Capture the cell that displays the provided text and extract its [x, y] central coordinate. 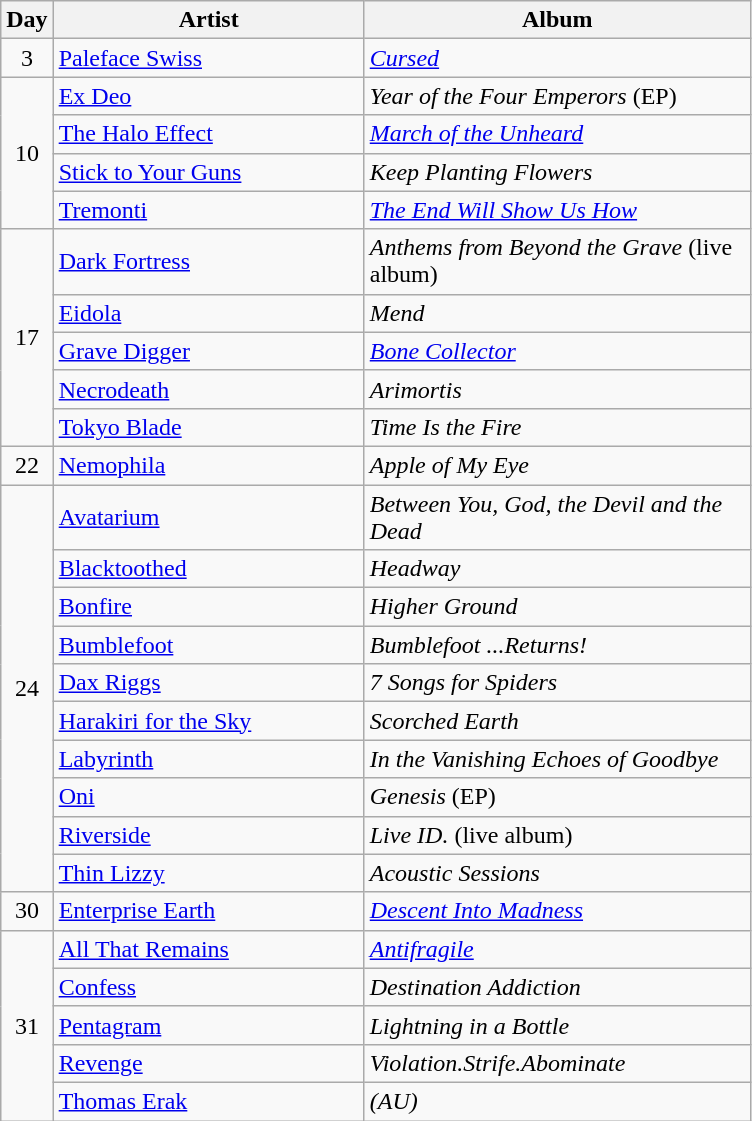
Anthems from Beyond the Grave (live album) [557, 262]
Antifragile [557, 949]
7 Songs for Spiders [557, 683]
Keep Planting Flowers [557, 172]
March of the Unheard [557, 134]
Album [557, 20]
Live ID. (live album) [557, 835]
Destination Addiction [557, 987]
Thomas Erak [208, 1101]
Descent Into Madness [557, 911]
Headway [557, 569]
Tokyo Blade [208, 427]
Higher Ground [557, 607]
Day [27, 20]
Year of the Four Emperors (EP) [557, 96]
Oni [208, 797]
Tremonti [208, 210]
Nemophila [208, 465]
10 [27, 153]
Harakiri for the Sky [208, 721]
Confess [208, 987]
Necrodeath [208, 389]
3 [27, 58]
Bumblefoot [208, 645]
24 [27, 688]
Labyrinth [208, 759]
Dax Riggs [208, 683]
Revenge [208, 1063]
Ex Deo [208, 96]
Apple of My Eye [557, 465]
17 [27, 338]
All That Remains [208, 949]
Bonfire [208, 607]
The End Will Show Us How [557, 210]
Enterprise Earth [208, 911]
Thin Lizzy [208, 873]
Stick to Your Guns [208, 172]
Bumblefoot ...Returns! [557, 645]
Arimortis [557, 389]
Bone Collector [557, 351]
Scorched Earth [557, 721]
In the Vanishing Echoes of Goodbye [557, 759]
Artist [208, 20]
Grave Digger [208, 351]
Pentagram [208, 1025]
Time Is the Fire [557, 427]
Between You, God, the Devil and the Dead [557, 516]
The Halo Effect [208, 134]
Avatarium [208, 516]
Blacktoothed [208, 569]
Genesis (EP) [557, 797]
Mend [557, 313]
30 [27, 911]
Acoustic Sessions [557, 873]
Lightning in a Bottle [557, 1025]
Violation.Strife.Abominate [557, 1063]
(AU) [557, 1101]
Riverside [208, 835]
Cursed [557, 58]
22 [27, 465]
31 [27, 1025]
Paleface Swiss [208, 58]
Dark Fortress [208, 262]
Eidola [208, 313]
